Provide the [X, Y] coordinate of the cell's center where the given text is located.  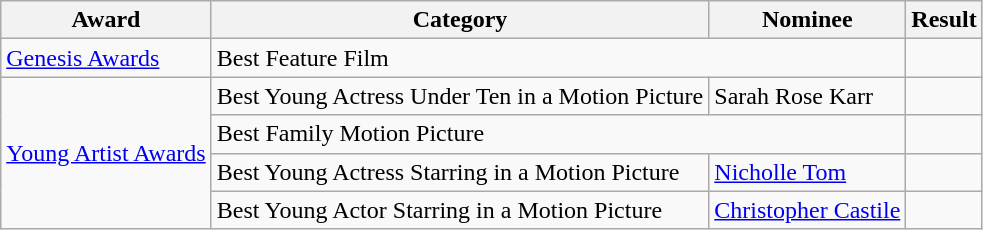
Nominee [808, 20]
Sarah Rose Karr [808, 96]
Genesis Awards [106, 58]
Best Young Actress Under Ten in a Motion Picture [460, 96]
Result [944, 20]
Best Young Actor Starring in a Motion Picture [460, 210]
Best Feature Film [558, 58]
Category [460, 20]
Nicholle Tom [808, 172]
Young Artist Awards [106, 153]
Christopher Castile [808, 210]
Award [106, 20]
Best Family Motion Picture [558, 134]
Best Young Actress Starring in a Motion Picture [460, 172]
